Return the (x, y) coordinate for the center point of the cell that contains the specified text.  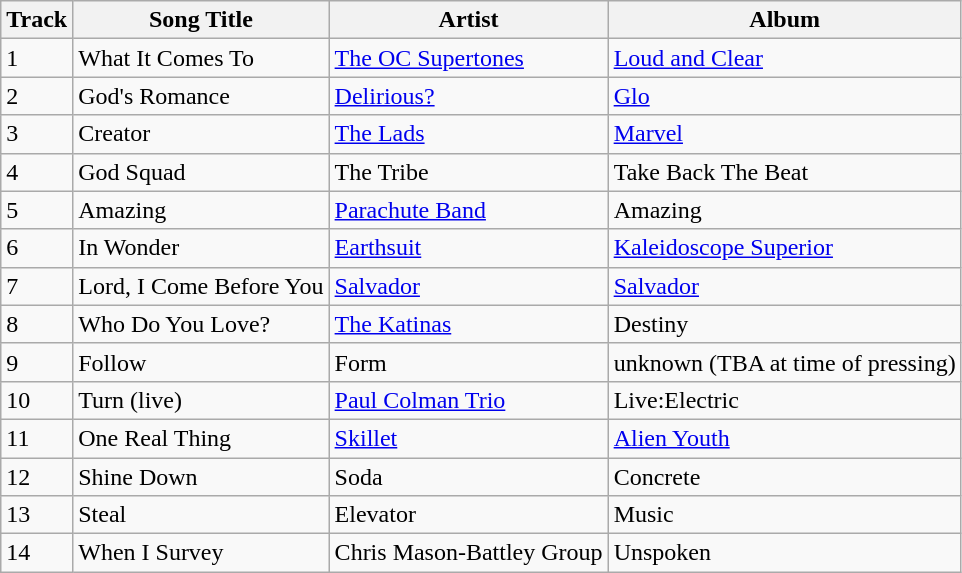
God's Romance (201, 96)
Marvel (784, 134)
The Tribe (468, 172)
Song Title (201, 20)
Artist (468, 20)
Album (784, 20)
Kaleidoscope Superior (784, 248)
Earthsuit (468, 248)
Follow (201, 362)
Loud and Clear (784, 58)
Skillet (468, 438)
The OC Supertones (468, 58)
9 (37, 362)
13 (37, 515)
Shine Down (201, 477)
4 (37, 172)
One Real Thing (201, 438)
Music (784, 515)
Form (468, 362)
6 (37, 248)
2 (37, 96)
unknown (TBA at time of pressing) (784, 362)
14 (37, 553)
What It Comes To (201, 58)
1 (37, 58)
Steal (201, 515)
God Squad (201, 172)
Creator (201, 134)
The Lads (468, 134)
Lord, I Come Before You (201, 286)
Destiny (784, 324)
12 (37, 477)
Turn (live) (201, 400)
Take Back The Beat (784, 172)
When I Survey (201, 553)
7 (37, 286)
The Katinas (468, 324)
Elevator (468, 515)
Unspoken (784, 553)
Paul Colman Trio (468, 400)
Delirious? (468, 96)
10 (37, 400)
Live:Electric (784, 400)
8 (37, 324)
In Wonder (201, 248)
11 (37, 438)
Concrete (784, 477)
Who Do You Love? (201, 324)
Track (37, 20)
Glo (784, 96)
Chris Mason-Battley Group (468, 553)
3 (37, 134)
5 (37, 210)
Alien Youth (784, 438)
Soda (468, 477)
Parachute Band (468, 210)
